Locate the cell with the specified text and output its [X, Y] center coordinate. 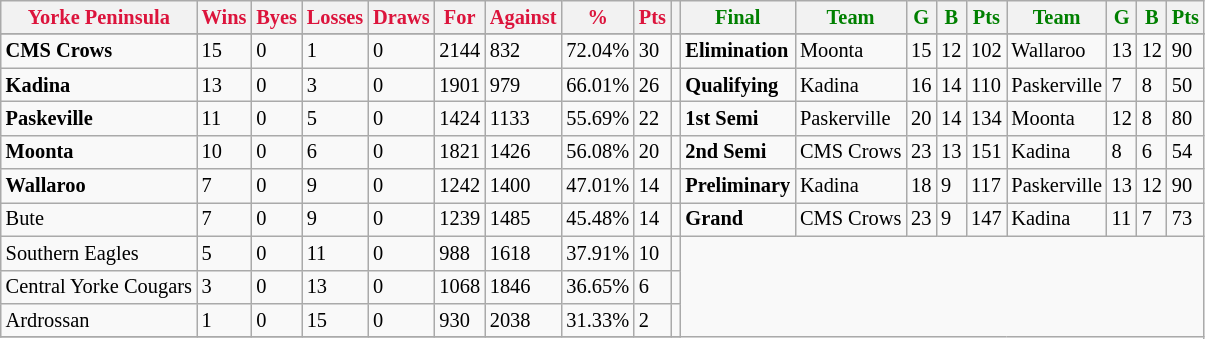
Draws [401, 17]
2144 [459, 51]
1st Semi [738, 118]
Elimination [738, 51]
1242 [459, 186]
988 [459, 253]
Paskeville [99, 118]
Final [738, 17]
979 [524, 85]
22 [652, 118]
2038 [524, 320]
Byes [276, 17]
50 [1186, 85]
36.65% [598, 287]
Southern Eagles [99, 253]
30 [652, 51]
1133 [524, 118]
1400 [524, 186]
Wins [224, 17]
16 [921, 85]
Losses [335, 17]
47.01% [598, 186]
147 [986, 219]
1485 [524, 219]
For [459, 17]
Bute [99, 219]
37.91% [598, 253]
56.08% [598, 152]
1901 [459, 85]
Qualifying [738, 85]
134 [986, 118]
31.33% [598, 320]
Against [524, 17]
66.01% [598, 85]
102 [986, 51]
1239 [459, 219]
2nd Semi [738, 152]
1426 [524, 152]
151 [986, 152]
Central Yorke Cougars [99, 287]
Preliminary [738, 186]
Grand [738, 219]
117 [986, 186]
% [598, 17]
1424 [459, 118]
18 [921, 186]
73 [1186, 219]
1821 [459, 152]
80 [1186, 118]
Yorke Peninsula [99, 17]
1618 [524, 253]
110 [986, 85]
1068 [459, 287]
55.69% [598, 118]
54 [1186, 152]
Ardrossan [99, 320]
72.04% [598, 51]
26 [652, 85]
1846 [524, 287]
832 [524, 51]
45.48% [598, 219]
2 [652, 320]
930 [459, 320]
